Pinpoint the cell where the given text exists, returning its (x, y) midpoint coordinate. 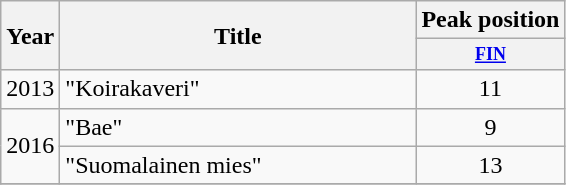
"Koirakaveri" (238, 89)
13 (490, 165)
Year (30, 36)
9 (490, 127)
"Suomalainen mies" (238, 165)
2013 (30, 89)
FIN (490, 54)
2016 (30, 146)
11 (490, 89)
Title (238, 36)
"Bae" (238, 127)
Peak position (490, 20)
